For the text-containing cell, return its midpoint in (X, Y) coordinate format. 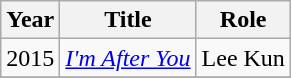
Title (128, 20)
Year (30, 20)
Role (243, 20)
Lee Kun (243, 58)
2015 (30, 58)
I'm After You (128, 58)
